For the text-containing cell, return its midpoint in [x, y] coordinate format. 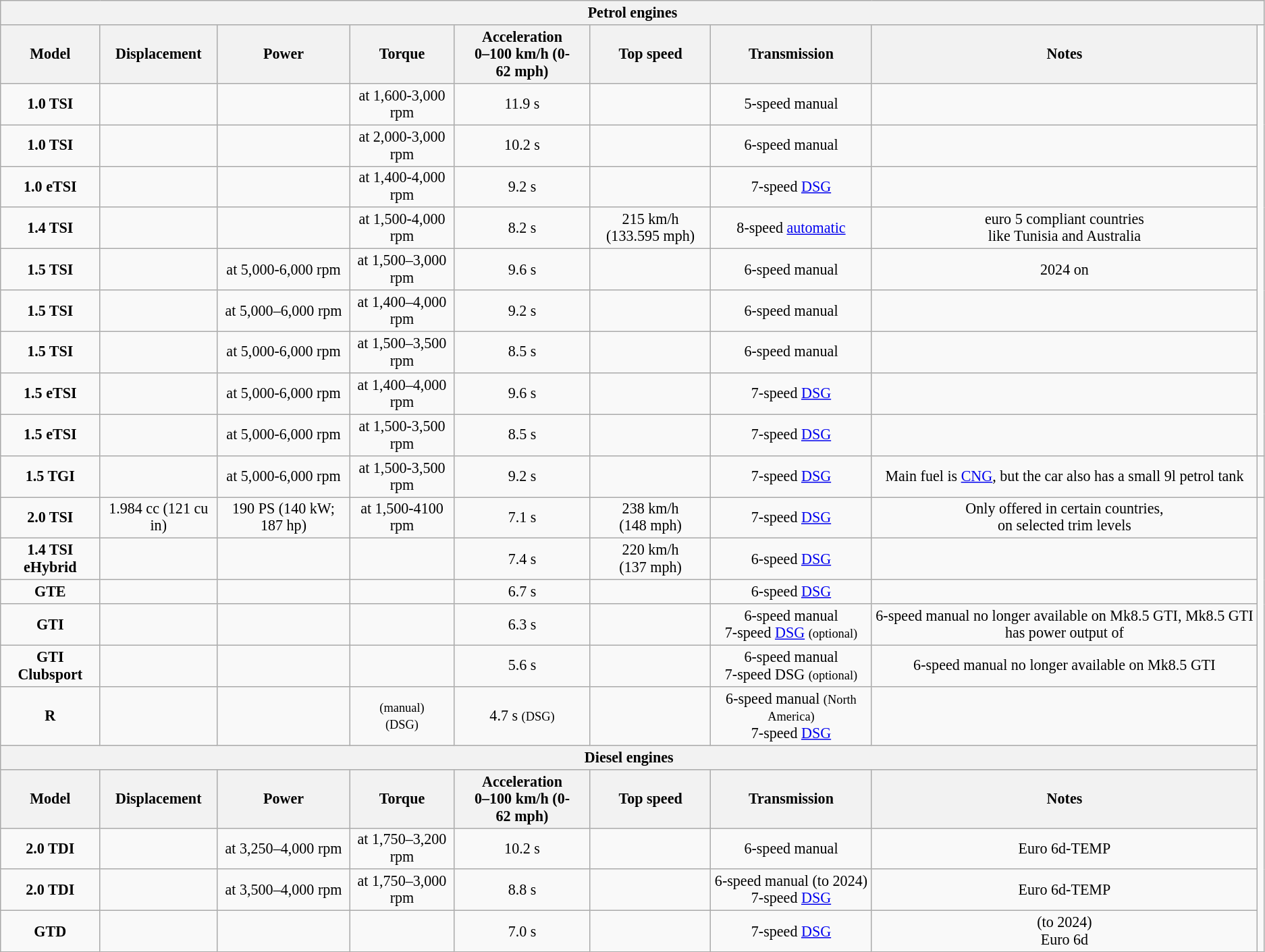
at 1,500-4100 rpm [402, 517]
7.4 s [522, 559]
6-speed manual (North America)7-speed DSG [791, 715]
6-speed manual no longer available on Mk8.5 GTI, Mk8.5 GTI has power output of [1065, 625]
at 5,000–6,000 rpm [284, 310]
4.7 s (DSG) [522, 715]
220 km/h (137 mph) [650, 559]
6-speed manual no longer available on Mk8.5 GTI [1065, 665]
1.0 eTSI [50, 186]
(manual) (DSG) [402, 715]
7.1 s [522, 517]
6.7 s [522, 592]
Main fuel is CNG, but the car also has a small 9l petrol tank [1065, 476]
7.0 s [522, 931]
11.9 s [522, 104]
at 1,500-4,000 rpm [402, 228]
Diesel engines [629, 757]
8.8 s [522, 889]
1.4 TSI eHybrid [50, 559]
at 1,400-4,000 rpm [402, 186]
2024 on [1065, 269]
at 1,600-3,000 rpm [402, 104]
1.984 cc (121 cu in) [159, 517]
8-speed automatic [791, 228]
8.2 s [522, 228]
5-speed manual [791, 104]
6.3 s [522, 625]
GTE [50, 592]
238 km/h (148 mph) [650, 517]
(to 2024)Euro 6d [1065, 931]
at 1,500–3,500 rpm [402, 352]
GTI [50, 625]
190 PS (140 kW; 187 hp) [284, 517]
at 3,250–4,000 rpm [284, 849]
1.4 TSI [50, 228]
at 1,500–3,000 rpm [402, 269]
at 3,500–4,000 rpm [284, 889]
R [50, 715]
GTI Clubsport [50, 665]
1.5 TGI [50, 476]
6-speed manual (to 2024) 7-speed DSG [791, 889]
Only offered in certain countries,on selected trim levels [1065, 517]
at 1,750–3,000 rpm [402, 889]
2.0 TSI [50, 517]
at 2,000-3,000 rpm [402, 144]
Petrol engines [632, 12]
215 km/h(133.595 mph) [650, 228]
euro 5 compliant countrieslike Tunisia and Australia [1065, 228]
5.6 s [522, 665]
at 1,750–3,200 rpm [402, 849]
GTD [50, 931]
